Determine the (x, y) coordinate at the center of the cell enclosing the given text.  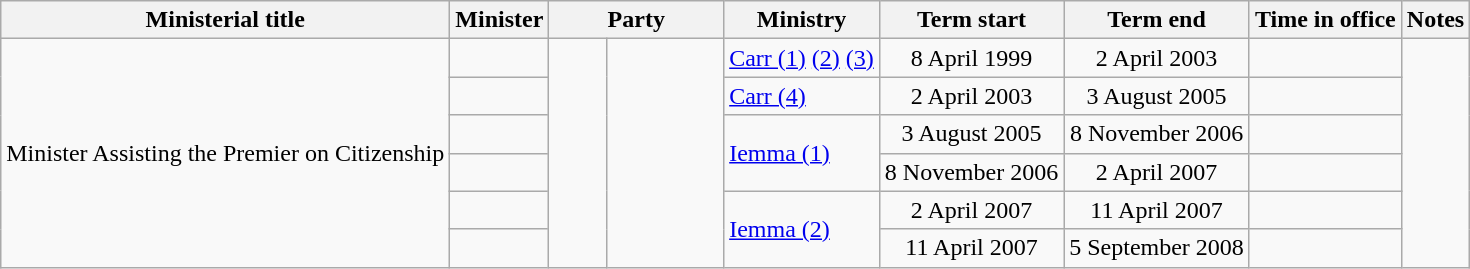
Party (636, 20)
Iemma (1) (802, 153)
Term end (1157, 20)
Minister (500, 20)
Iemma (2) (802, 229)
Minister Assisting the Premier on Citizenship (226, 153)
5 September 2008 (1157, 248)
Ministerial title (226, 20)
Term start (971, 20)
Carr (4) (802, 96)
Notes (1435, 20)
Time in office (1325, 20)
Carr (1) (2) (3) (802, 58)
Ministry (802, 20)
8 April 1999 (971, 58)
